Scan for the cell matching the given text and deliver its (x, y) coordinate at center. 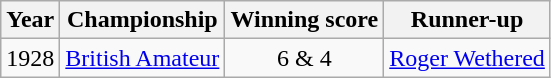
Winning score (304, 20)
British Amateur (142, 58)
Roger Wethered (468, 58)
Championship (142, 20)
1928 (30, 58)
Year (30, 20)
Runner-up (468, 20)
6 & 4 (304, 58)
